Return the [x, y] coordinate for the center point of the cell that contains the specified text.  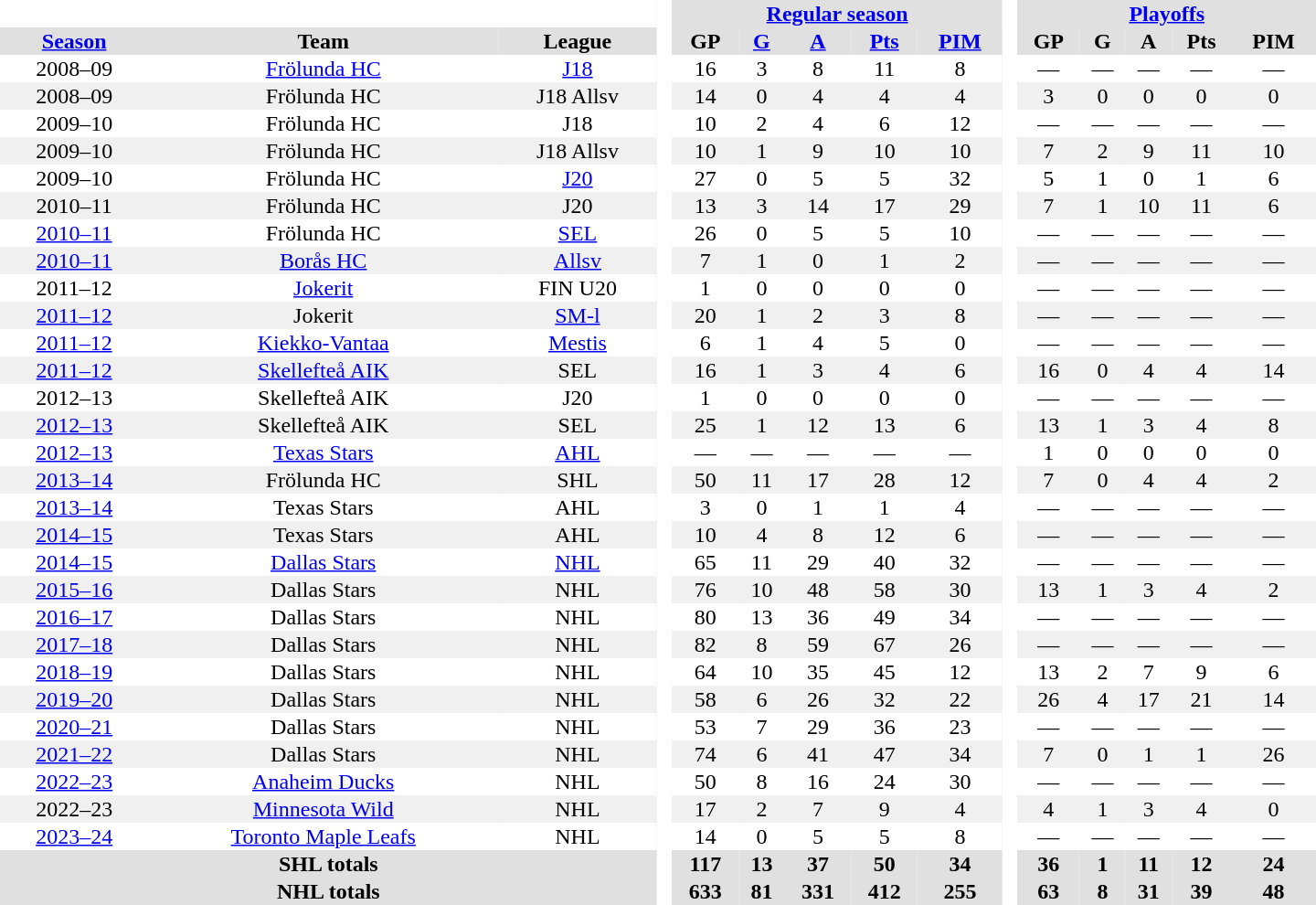
Anaheim Ducks [324, 782]
Team [324, 41]
35 [819, 672]
2020–21 [74, 727]
SM-l [578, 315]
59 [819, 644]
2017–18 [74, 644]
80 [706, 617]
64 [706, 672]
63 [1048, 891]
SHL totals [329, 864]
League [578, 41]
53 [706, 727]
25 [706, 425]
2015–16 [74, 590]
Minnesota Wild [324, 809]
40 [885, 562]
65 [706, 562]
2023–24 [74, 836]
Kiekko-Vantaa [324, 343]
76 [706, 590]
81 [761, 891]
Season [74, 41]
2019–20 [74, 699]
Toronto Maple Leafs [324, 836]
74 [706, 754]
Mestis [578, 343]
22 [960, 699]
255 [960, 891]
NHL totals [329, 891]
Playoffs [1166, 14]
45 [885, 672]
SHL [578, 480]
331 [819, 891]
31 [1149, 891]
82 [706, 644]
412 [885, 891]
2021–22 [74, 754]
41 [819, 754]
Allsv [578, 261]
37 [819, 864]
20 [706, 315]
FIN U20 [578, 288]
2018–19 [74, 672]
47 [885, 754]
23 [960, 727]
633 [706, 891]
Regular season [837, 14]
21 [1201, 699]
Borås HC [324, 261]
117 [706, 864]
27 [706, 178]
39 [1201, 891]
49 [885, 617]
28 [885, 480]
67 [885, 644]
2016–17 [74, 617]
